Provide the (X, Y) coordinate of the cell's center where the given text is located.  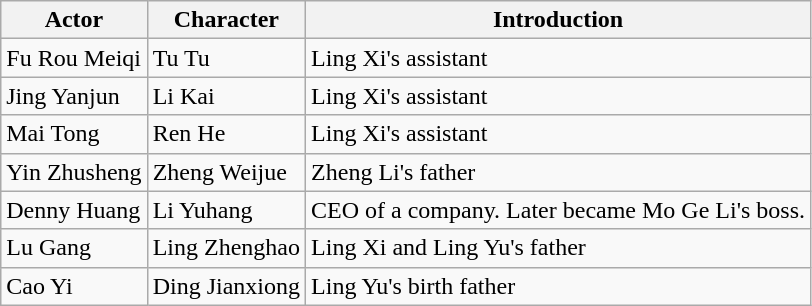
CEO of a company. Later became Mo Ge Li's boss. (558, 210)
Jing Yanjun (74, 96)
Li Yuhang (226, 210)
Li Kai (226, 96)
Fu Rou Meiqi (74, 58)
Cao Yi (74, 286)
Ren He (226, 134)
Tu Tu (226, 58)
Lu Gang (74, 248)
Actor (74, 20)
Ling Yu's birth father (558, 286)
Yin Zhusheng (74, 172)
Introduction (558, 20)
Character (226, 20)
Ding Jianxiong (226, 286)
Ling Zhenghao (226, 248)
Denny Huang (74, 210)
Zheng Weijue (226, 172)
Mai Tong (74, 134)
Zheng Li's father (558, 172)
Ling Xi and Ling Yu's father (558, 248)
